Output the (x, y) coordinate of the center of the cell containing the given text.  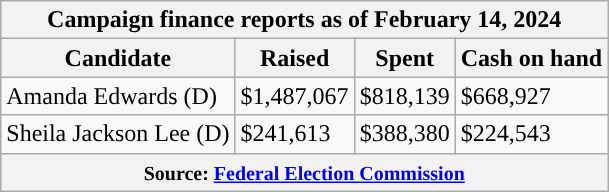
$818,139 (404, 96)
Campaign finance reports as of February 14, 2024 (304, 20)
$241,613 (294, 134)
$388,380 (404, 134)
Amanda Edwards (D) (118, 96)
$1,487,067 (294, 96)
Cash on hand (531, 58)
Raised (294, 58)
Source: Federal Election Commission (304, 172)
$224,543 (531, 134)
Candidate (118, 58)
$668,927 (531, 96)
Sheila Jackson Lee (D) (118, 134)
Spent (404, 58)
